Return [x, y] of the center of cell containing provided text 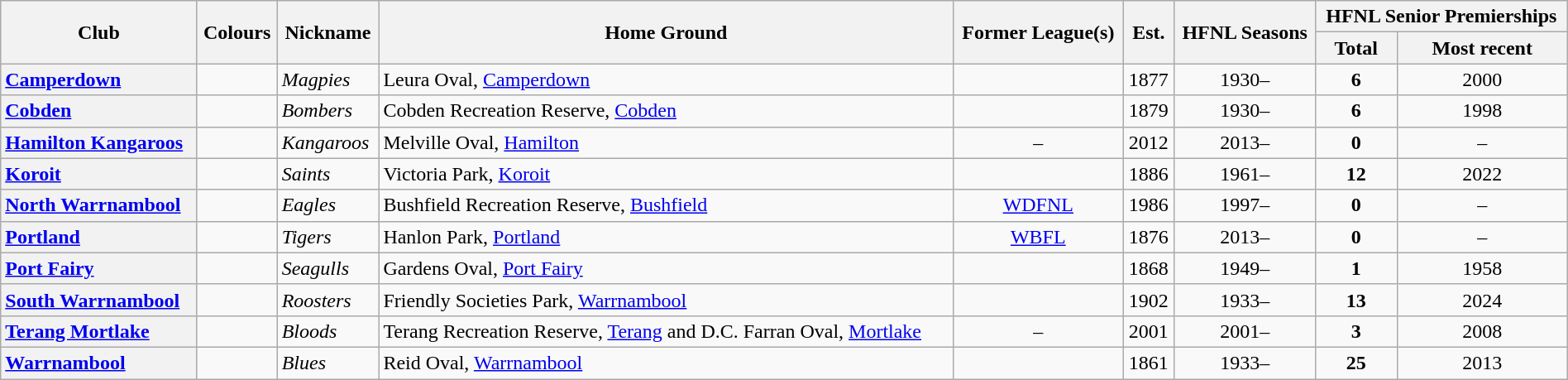
1876 [1149, 237]
1886 [1149, 174]
Est. [1149, 32]
2013 [1482, 363]
Nickname [327, 32]
2001– [1245, 331]
1986 [1149, 205]
Tigers [327, 237]
HFNL Senior Premierships [1441, 17]
1997– [1245, 205]
13 [1356, 300]
12 [1356, 174]
Port Fairy [99, 268]
Former League(s) [1039, 32]
2008 [1482, 331]
2012 [1149, 142]
Terang Recreation Reserve, Terang and D.C. Farran Oval, Mortlake [667, 331]
2024 [1482, 300]
1958 [1482, 268]
Bushfield Recreation Reserve, Bushfield [667, 205]
Saints [327, 174]
Terang Mortlake [99, 331]
Victoria Park, Koroit [667, 174]
Bloods [327, 331]
1 [1356, 268]
1877 [1149, 79]
Friendly Societies Park, Warrnambool [667, 300]
Koroit [99, 174]
Hanlon Park, Portland [667, 237]
Seagulls [327, 268]
North Warrnambool [99, 205]
Home Ground [667, 32]
1879 [1149, 111]
3 [1356, 331]
Gardens Oval, Port Fairy [667, 268]
25 [1356, 363]
Melville Oval, Hamilton [667, 142]
1868 [1149, 268]
1949– [1245, 268]
Blues [327, 363]
2001 [1149, 331]
2022 [1482, 174]
1998 [1482, 111]
1961– [1245, 174]
South Warrnambool [99, 300]
Bombers [327, 111]
Roosters [327, 300]
Colours [237, 32]
Portland [99, 237]
Kangaroos [327, 142]
1902 [1149, 300]
Camperdown [99, 79]
Reid Oval, Warrnambool [667, 363]
2000 [1482, 79]
WDFNL [1039, 205]
Leura Oval, Camperdown [667, 79]
Hamilton Kangaroos [99, 142]
Eagles [327, 205]
1861 [1149, 363]
Cobden [99, 111]
Cobden Recreation Reserve, Cobden [667, 111]
Total [1356, 48]
HFNL Seasons [1245, 32]
Magpies [327, 79]
WBFL [1039, 237]
Most recent [1482, 48]
Warrnambool [99, 363]
Club [99, 32]
